Output the (X, Y) coordinate of the center of the cell containing the given text.  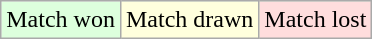
Match drawn (189, 20)
Match won (61, 20)
Match lost (316, 20)
